Output the [X, Y] coordinate of the center of the cell containing the given text.  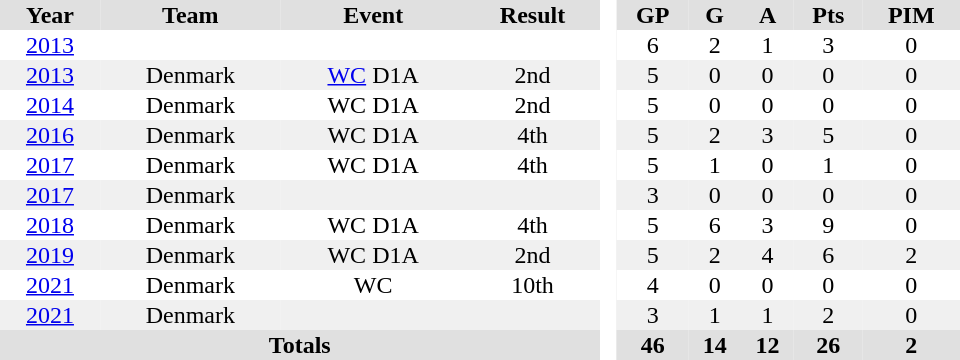
Year [50, 15]
26 [828, 345]
12 [768, 345]
GP [652, 15]
2016 [50, 135]
WC [374, 285]
Result [533, 15]
14 [714, 345]
10th [533, 285]
9 [828, 225]
2018 [50, 225]
2019 [50, 255]
PIM [912, 15]
2014 [50, 105]
46 [652, 345]
Event [374, 15]
Team [190, 15]
A [768, 15]
Totals [300, 345]
Pts [828, 15]
G [714, 15]
